From the cell containing the given text, extract its center point as [x, y] coordinate. 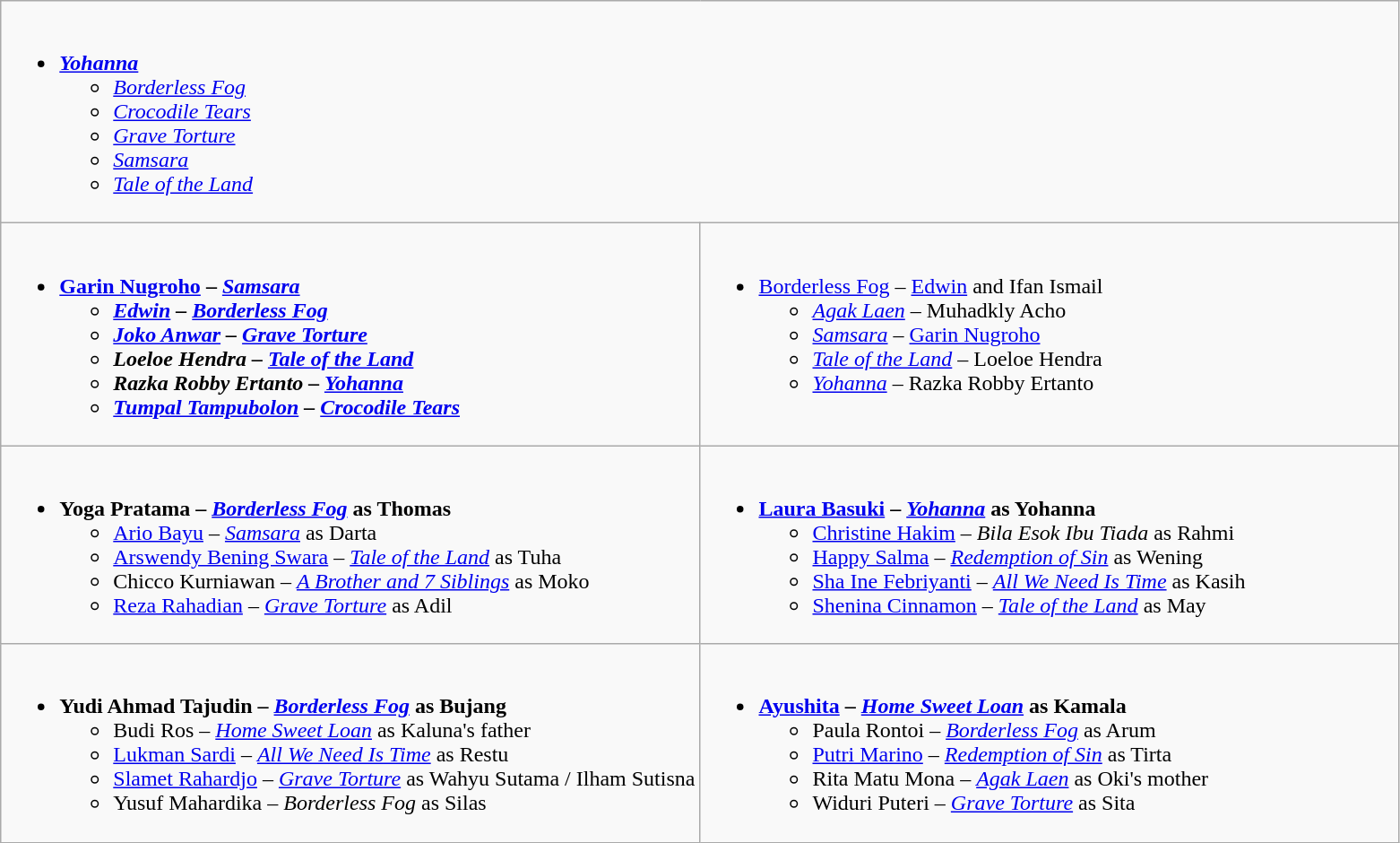
YohannaBorderless FogCrocodile TearsGrave TortureSamsaraTale of the Land [700, 112]
Borderless Fog – Edwin and Ifan IsmailAgak Laen – Muhadkly AchoSamsara – Garin NugrohoTale of the Land – Loeloe HendraYohanna – Razka Robby Ertanto [1050, 335]
